Locate the cell with the specified text and output its (X, Y) center coordinate. 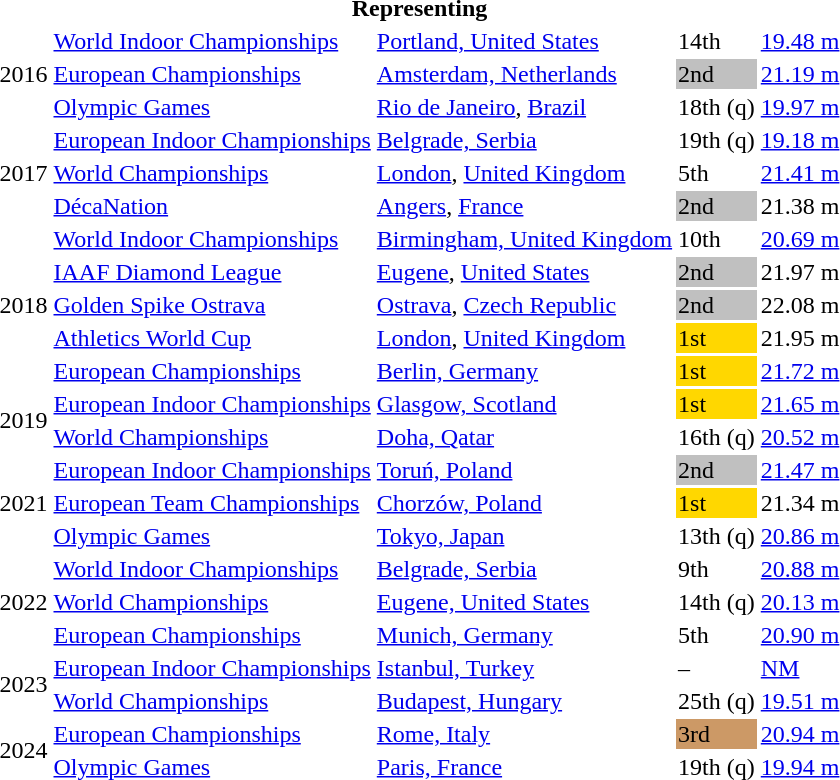
19th (q) (717, 140)
Berlin, Germany (524, 371)
Golden Spike Ostrava (212, 305)
Tokyo, Japan (524, 536)
DécaNation (212, 206)
14th (717, 41)
Athletics World Cup (212, 338)
25th (q) (717, 701)
Birmingham, United Kingdom (524, 239)
14th (q) (717, 602)
3rd (717, 734)
Angers, France (524, 206)
Istanbul, Turkey (524, 668)
Toruń, Poland (524, 470)
18th (q) (717, 107)
Portland, United States (524, 41)
Ostrava, Czech Republic (524, 305)
Doha, Qatar (524, 437)
16th (q) (717, 437)
Amsterdam, Netherlands (524, 74)
13th (q) (717, 536)
Munich, Germany (524, 635)
10th (717, 239)
European Team Championships (212, 503)
Budapest, Hungary (524, 701)
Rio de Janeiro, Brazil (524, 107)
9th (717, 569)
IAAF Diamond League (212, 272)
Rome, Italy (524, 734)
Glasgow, Scotland (524, 404)
– (717, 668)
Chorzów, Poland (524, 503)
